Find where the given text appears and provide that cell's center as (X, Y) coordinate. 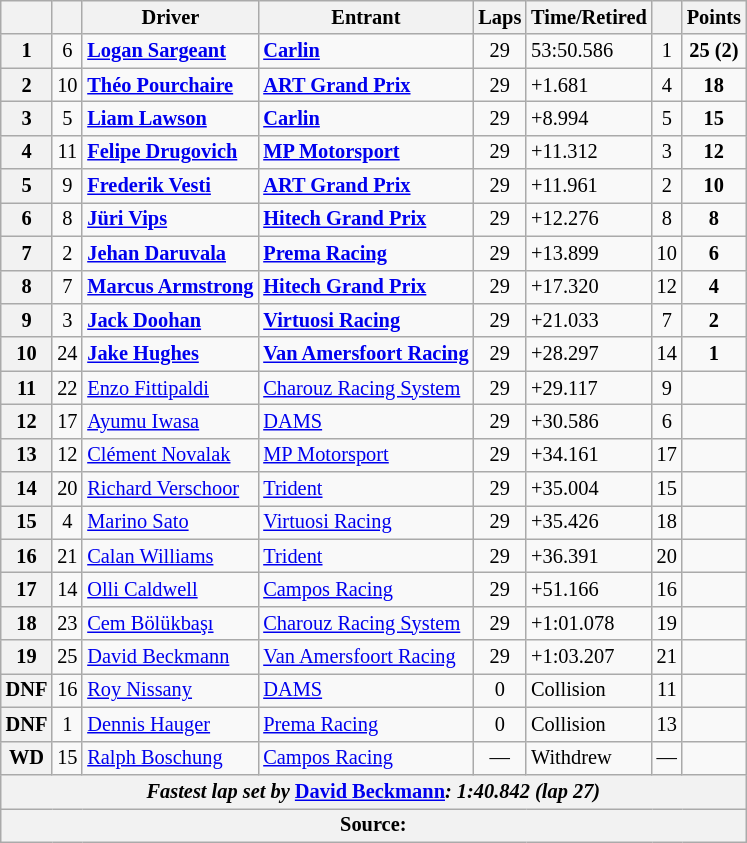
+13.899 (589, 253)
Frederik Vesti (170, 186)
24 (67, 354)
22 (67, 388)
+11.961 (589, 186)
+1:03.207 (589, 657)
Cem Bölükbaşı (170, 623)
+34.161 (589, 455)
Richard Verschoor (170, 489)
David Beckmann (170, 657)
Driver (170, 17)
Laps (500, 17)
Dennis Hauger (170, 724)
Olli Caldwell (170, 589)
Ralph Boschung (170, 758)
Théo Pourchaire (170, 85)
Clément Novalak (170, 455)
+29.117 (589, 388)
+8.994 (589, 118)
Jake Hughes (170, 354)
+12.276 (589, 219)
+51.166 (589, 589)
Jehan Daruvala (170, 253)
+1:01.078 (589, 623)
Enzo Fittipaldi (170, 388)
Fastest lap set by David Beckmann: 1:40.842 (lap 27) (374, 791)
Jüri Vips (170, 219)
+36.391 (589, 556)
Logan Sargeant (170, 51)
+11.312 (589, 152)
Calan Williams (170, 556)
Marino Sato (170, 522)
25 (67, 657)
Points (714, 17)
+1.681 (589, 85)
+21.033 (589, 320)
Entrant (366, 17)
+28.297 (589, 354)
23 (67, 623)
25 (2) (714, 51)
Liam Lawson (170, 118)
Felipe Drugovich (170, 152)
Time/Retired (589, 17)
Source: (374, 825)
Jack Doohan (170, 320)
53:50.586 (589, 51)
Marcus Armstrong (170, 287)
Roy Nissany (170, 690)
WD (27, 758)
+17.320 (589, 287)
+30.586 (589, 421)
+35.004 (589, 489)
Ayumu Iwasa (170, 421)
Withdrew (589, 758)
+35.426 (589, 522)
